Detect which cell encompasses the target text, then output its (X, Y) center coordinate. 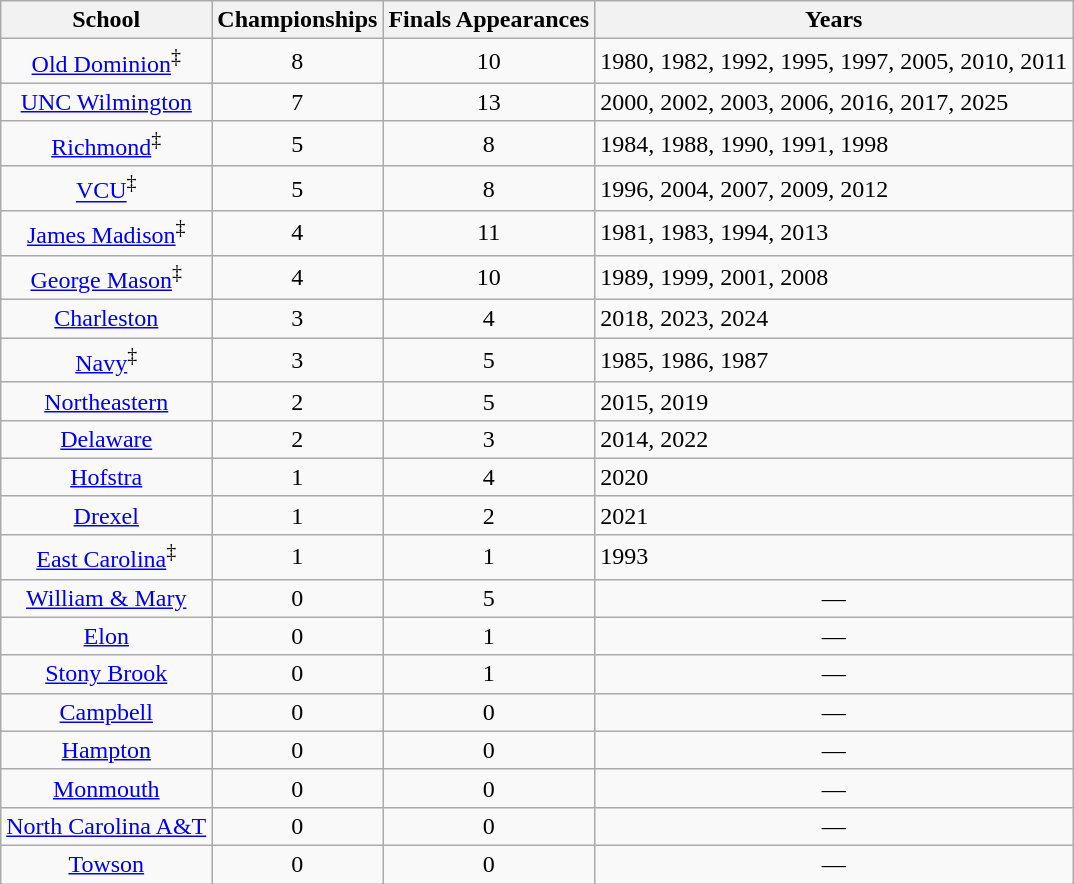
13 (489, 102)
2014, 2022 (834, 439)
Finals Appearances (489, 20)
William & Mary (106, 598)
Towson (106, 865)
Elon (106, 636)
1985, 1986, 1987 (834, 360)
Drexel (106, 515)
1981, 1983, 1994, 2013 (834, 234)
2020 (834, 477)
Richmond‡ (106, 144)
East Carolina‡ (106, 558)
1993 (834, 558)
James Madison‡ (106, 234)
1989, 1999, 2001, 2008 (834, 278)
1996, 2004, 2007, 2009, 2012 (834, 188)
1980, 1982, 1992, 1995, 1997, 2005, 2010, 2011 (834, 62)
Hampton (106, 750)
2015, 2019 (834, 401)
Charleston (106, 319)
Navy‡ (106, 360)
7 (298, 102)
2021 (834, 515)
Hofstra (106, 477)
1984, 1988, 1990, 1991, 1998 (834, 144)
School (106, 20)
2000, 2002, 2003, 2006, 2016, 2017, 2025 (834, 102)
Campbell (106, 712)
UNC Wilmington (106, 102)
Northeastern (106, 401)
Delaware (106, 439)
George Mason‡ (106, 278)
11 (489, 234)
2018, 2023, 2024 (834, 319)
VCU‡ (106, 188)
Old Dominion‡ (106, 62)
Stony Brook (106, 674)
Years (834, 20)
Championships (298, 20)
North Carolina A&T (106, 826)
Monmouth (106, 788)
